Provide the [X, Y] coordinate of the cell's center where the given text is located.  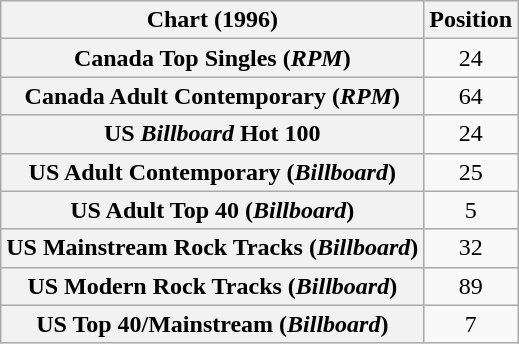
5 [471, 210]
US Adult Contemporary (Billboard) [212, 172]
US Top 40/Mainstream (Billboard) [212, 324]
US Billboard Hot 100 [212, 134]
25 [471, 172]
Position [471, 20]
7 [471, 324]
US Adult Top 40 (Billboard) [212, 210]
US Modern Rock Tracks (Billboard) [212, 286]
64 [471, 96]
32 [471, 248]
Chart (1996) [212, 20]
89 [471, 286]
Canada Top Singles (RPM) [212, 58]
US Mainstream Rock Tracks (Billboard) [212, 248]
Canada Adult Contemporary (RPM) [212, 96]
